Find where the given text appears and provide that cell's center as [X, Y] coordinate. 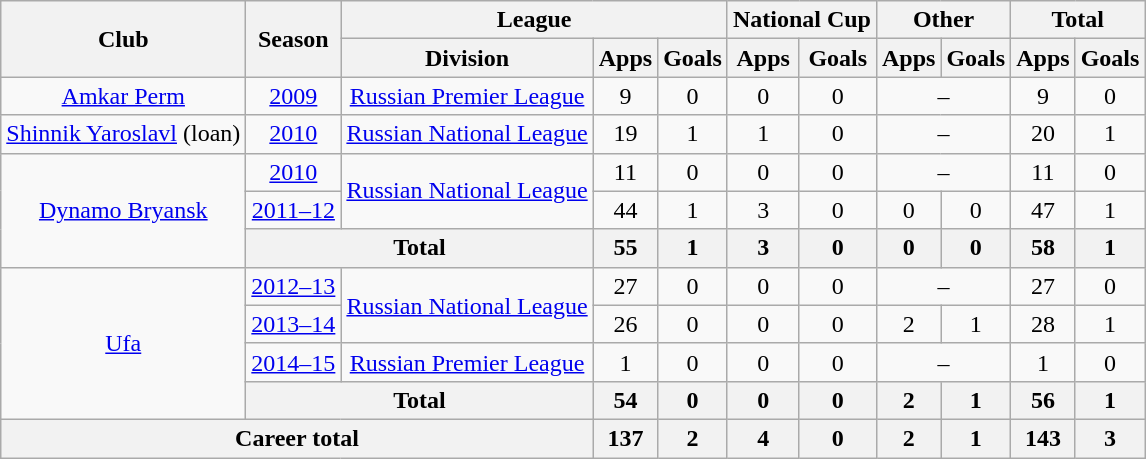
28 [1043, 324]
2009 [294, 96]
44 [625, 210]
58 [1043, 248]
Club [124, 39]
National Cup [802, 20]
137 [625, 438]
Other [943, 20]
Ufa [124, 343]
20 [1043, 134]
Season [294, 39]
56 [1043, 400]
Division [467, 58]
143 [1043, 438]
Career total [297, 438]
2012–13 [294, 286]
26 [625, 324]
Dynamo Bryansk [124, 210]
54 [625, 400]
2013–14 [294, 324]
55 [625, 248]
4 [763, 438]
League [534, 20]
47 [1043, 210]
19 [625, 134]
2014–15 [294, 362]
2011–12 [294, 210]
Amkar Perm [124, 96]
Shinnik Yaroslavl (loan) [124, 134]
